For the text-containing cell, return its midpoint in [X, Y] coordinate format. 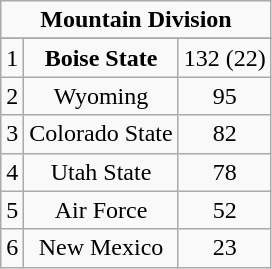
Mountain Division [136, 20]
95 [224, 96]
78 [224, 172]
132 (22) [224, 58]
6 [12, 248]
4 [12, 172]
1 [12, 58]
2 [12, 96]
Air Force [101, 210]
Wyoming [101, 96]
52 [224, 210]
Utah State [101, 172]
New Mexico [101, 248]
Colorado State [101, 134]
Boise State [101, 58]
82 [224, 134]
3 [12, 134]
5 [12, 210]
23 [224, 248]
